Determine the (X, Y) coordinate at the center of the cell enclosing the given text.  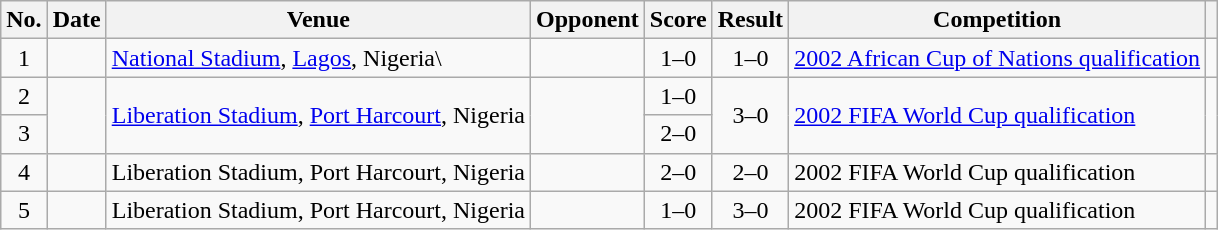
2002 African Cup of Nations qualification (998, 58)
National Stadium, Lagos, Nigeria\ (318, 58)
No. (24, 20)
Date (76, 20)
Venue (318, 20)
1 (24, 58)
4 (24, 172)
Score (678, 20)
5 (24, 210)
Competition (998, 20)
3 (24, 134)
2 (24, 96)
Opponent (588, 20)
Result (750, 20)
